Return [x, y] of the center of cell containing provided text 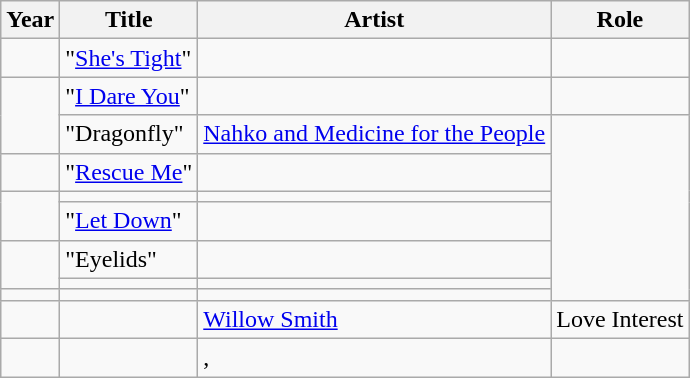
"Rescue Me" [129, 172]
"She's Tight" [129, 58]
Title [129, 20]
Role [620, 20]
"I Dare You" [129, 96]
"Let Down" [129, 221]
, [374, 357]
"Eyelids" [129, 259]
Love Interest [620, 319]
Nahko and Medicine for the People [374, 134]
Year [30, 20]
"Dragonfly" [129, 134]
Willow Smith [374, 319]
Artist [374, 20]
